Identify which cell holds the provided text, then report its [X, Y] central coordinate. 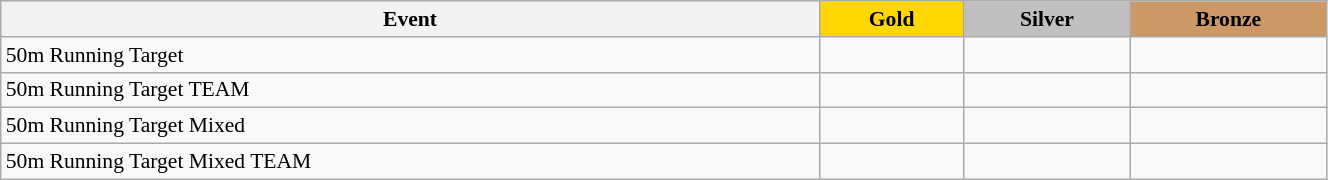
Bronze [1228, 19]
50m Running Target TEAM [410, 90]
Silver [1047, 19]
Event [410, 19]
Gold [891, 19]
50m Running Target Mixed [410, 126]
50m Running Target Mixed TEAM [410, 162]
50m Running Target [410, 55]
